Output the [X, Y] coordinate of the center of the cell containing the given text.  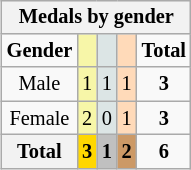
Male [40, 84]
6 [164, 152]
Female [40, 118]
0 [107, 118]
Medals by gender [96, 17]
Gender [40, 51]
